Capture the cell that displays the provided text and extract its [x, y] central coordinate. 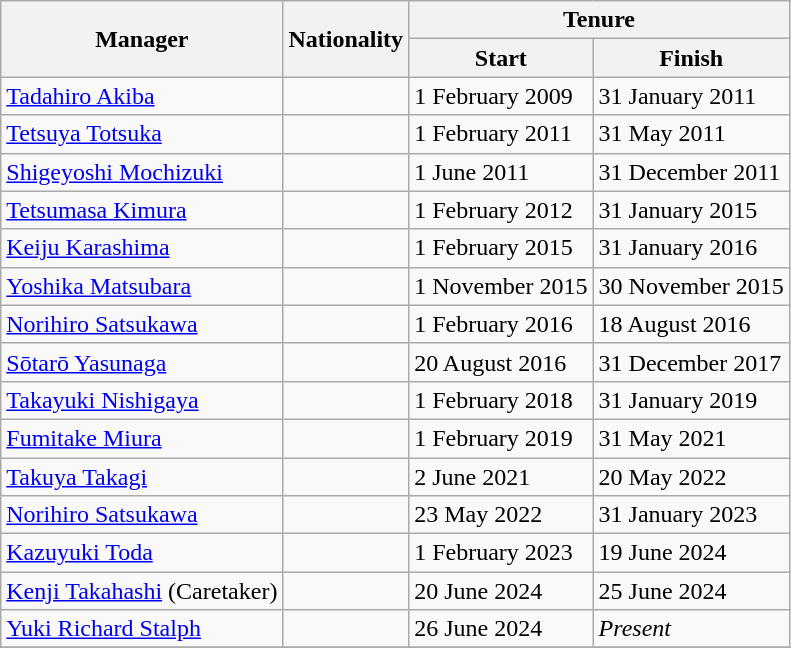
1 February 2016 [501, 324]
Tenure [600, 20]
Sōtarō Yasunaga [142, 362]
Yuki Richard Stalph [142, 629]
23 May 2022 [501, 515]
19 June 2024 [691, 553]
31 January 2016 [691, 248]
2 June 2021 [501, 477]
Yoshika Matsubara [142, 286]
31 January 2015 [691, 210]
31 May 2021 [691, 438]
31 May 2011 [691, 134]
Takuya Takagi [142, 477]
20 June 2024 [501, 591]
20 August 2016 [501, 362]
30 November 2015 [691, 286]
Tadahiro Akiba [142, 96]
Shigeyoshi Mochizuki [142, 172]
1 February 2011 [501, 134]
31 December 2017 [691, 362]
Finish [691, 58]
26 June 2024 [501, 629]
Kenji Takahashi (Caretaker) [142, 591]
Takayuki Nishigaya [142, 400]
Tetsumasa Kimura [142, 210]
1 February 2019 [501, 438]
1 November 2015 [501, 286]
1 February 2012 [501, 210]
Tetsuya Totsuka [142, 134]
1 February 2015 [501, 248]
Start [501, 58]
1 February 2023 [501, 553]
31 January 2011 [691, 96]
Manager [142, 39]
Kazuyuki Toda [142, 553]
1 June 2011 [501, 172]
Nationality [346, 39]
18 August 2016 [691, 324]
31 December 2011 [691, 172]
20 May 2022 [691, 477]
1 February 2018 [501, 400]
Fumitake Miura [142, 438]
31 January 2023 [691, 515]
31 January 2019 [691, 400]
1 February 2009 [501, 96]
25 June 2024 [691, 591]
Present [691, 629]
Keiju Karashima [142, 248]
